Pinpoint the cell where the given text exists, returning its (X, Y) midpoint coordinate. 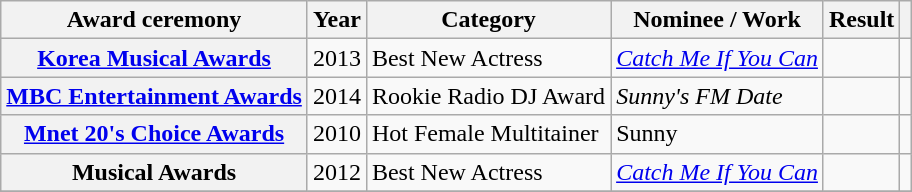
Category (488, 20)
2012 (336, 172)
Rookie Radio DJ Award (488, 96)
2010 (336, 134)
Mnet 20's Choice Awards (154, 134)
Hot Female Multitainer (488, 134)
Year (336, 20)
MBC Entertainment Awards (154, 96)
Sunny (718, 134)
Sunny's FM Date (718, 96)
2013 (336, 58)
2014 (336, 96)
Award ceremony (154, 20)
Nominee / Work (718, 20)
Result (861, 20)
Musical Awards (154, 172)
Korea Musical Awards (154, 58)
